Return [x, y] of the center of cell containing provided text 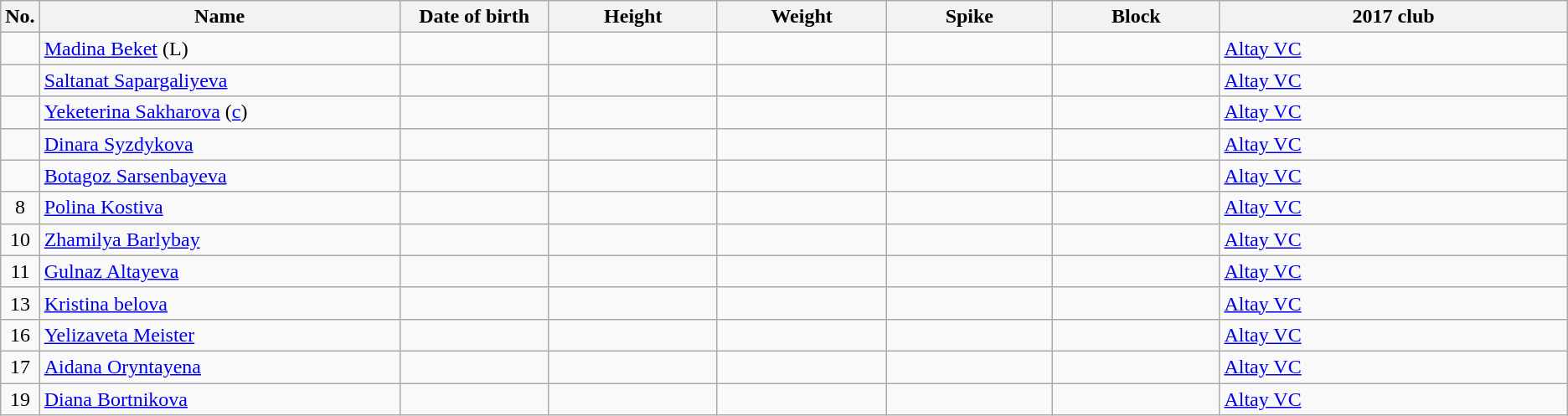
10 [20, 239]
Gulnaz Altayeva [219, 271]
11 [20, 271]
Kristina belova [219, 303]
Weight [802, 17]
Aidana Oryntayena [219, 367]
Saltanat Sapargaliyeva [219, 80]
Yeketerina Sakharova (c) [219, 112]
8 [20, 208]
Polina Kostiva [219, 208]
Date of birth [474, 17]
Spike [970, 17]
Block [1136, 17]
Height [633, 17]
Madina Beket (L) [219, 49]
17 [20, 367]
19 [20, 399]
Zhamilya Barlybay [219, 239]
Botagoz Sarsenbayeva [219, 176]
Name [219, 17]
Diana Bortnikova [219, 399]
Yelizaveta Meister [219, 335]
13 [20, 303]
2017 club [1394, 17]
16 [20, 335]
No. [20, 17]
Dinara Syzdykova [219, 144]
